From the cell containing the given text, extract its center point as (x, y) coordinate. 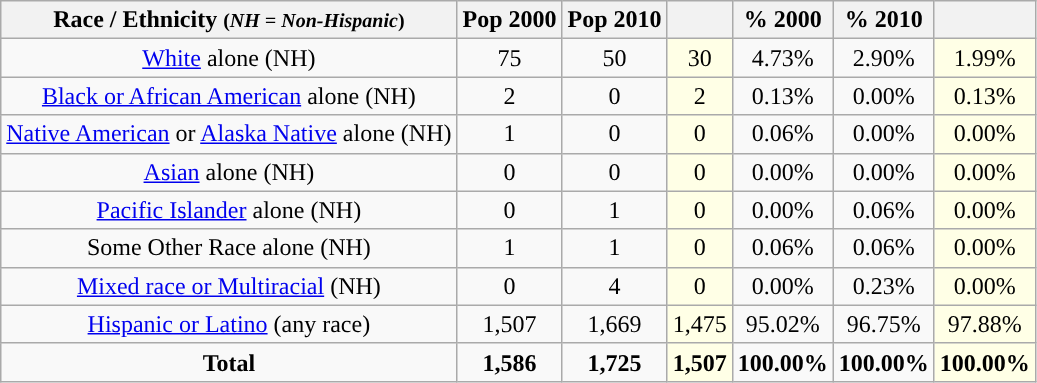
96.75% (884, 324)
4.73% (782, 58)
Asian alone (NH) (229, 172)
White alone (NH) (229, 58)
Pop 2010 (614, 20)
75 (510, 58)
50 (614, 58)
1,475 (700, 324)
Hispanic or Latino (any race) (229, 324)
1,725 (614, 362)
Black or African American alone (NH) (229, 96)
2.90% (884, 58)
0.23% (884, 286)
97.88% (984, 324)
Total (229, 362)
1,669 (614, 324)
Pacific Islander alone (NH) (229, 210)
Pop 2000 (510, 20)
Race / Ethnicity (NH = Non-Hispanic) (229, 20)
1.99% (984, 58)
Mixed race or Multiracial (NH) (229, 286)
Native American or Alaska Native alone (NH) (229, 134)
% 2010 (884, 20)
Some Other Race alone (NH) (229, 248)
1,586 (510, 362)
4 (614, 286)
% 2000 (782, 20)
30 (700, 58)
95.02% (782, 324)
